Pinpoint the cell where the given text exists, returning its [X, Y] midpoint coordinate. 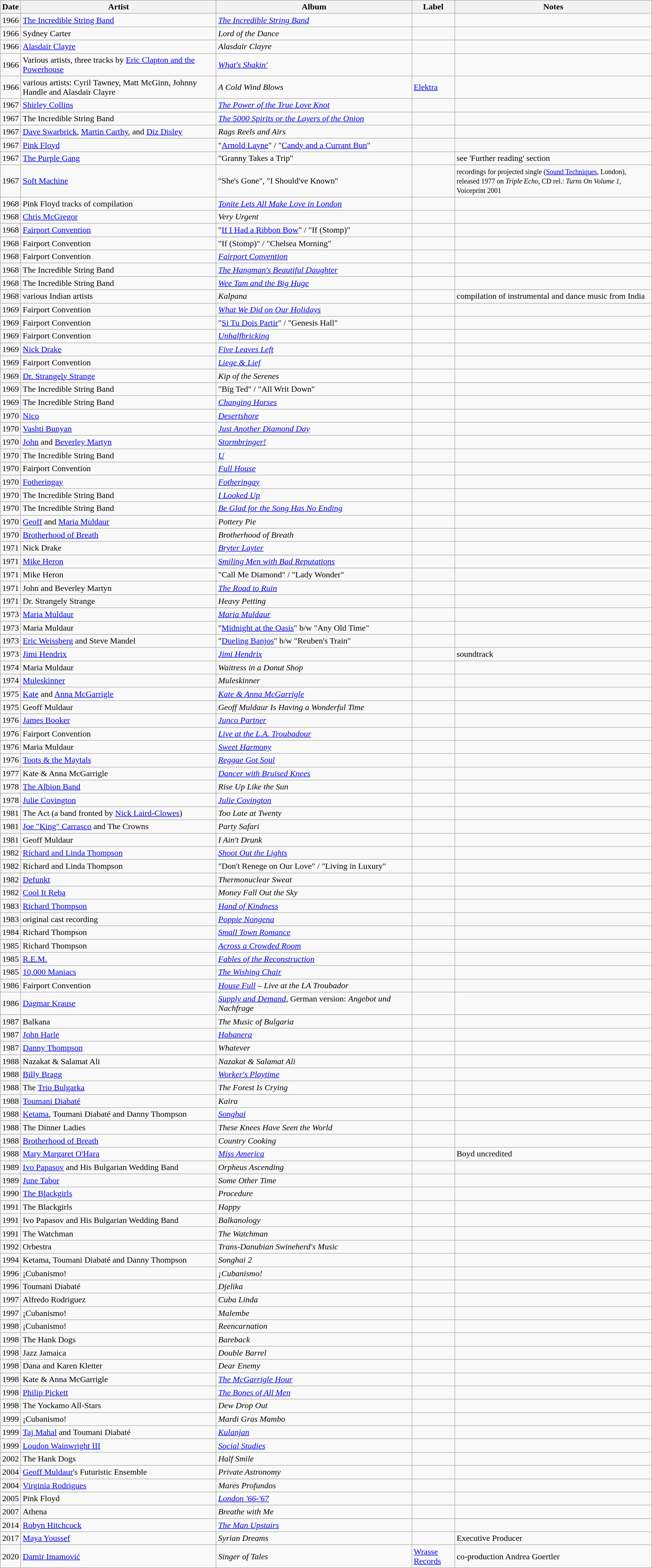
Virginia Rodrigues [118, 1485]
Social Studies [314, 1445]
The Albion Band [118, 787]
Changing Horses [314, 402]
Hand of Kindness [314, 906]
soundtrack [553, 654]
Very Urgent [314, 217]
The McGarrigle Hour [314, 1379]
Reggae Got Soul [314, 760]
Executive Producer [553, 1538]
Be Glad for the Song Has No Ending [314, 508]
Waitress in a Donut Shop [314, 668]
Geoff Muldaur Is Having a Wonderful Time [314, 707]
Money Fall Out the Sky [314, 893]
Double Barrel [314, 1353]
Party Safari [314, 826]
Boyd uncredited [553, 1154]
The Power of the True Love Knot [314, 105]
"Dueling Banjos" b/w "Reuben's Train" [314, 641]
Loudon Wainwright III [118, 1445]
The Dinner Ladies [118, 1128]
What We Did on Our Holidays [314, 310]
Sweet Harmony [314, 747]
Thermonuclear Sweat [314, 880]
1984 [10, 933]
Songhai 2 [314, 1260]
Wee Tam and the Big Huge [314, 283]
Dagmar Krause [118, 1004]
Stormbringer! [314, 442]
"If I Had a Ribbon Bow" / "If (Stomp)" [314, 230]
Kulanjan [314, 1432]
Unhalfbricking [314, 336]
U [314, 455]
The Yockamo All-Stars [118, 1406]
London '66-'67 [314, 1499]
A Cold Wind Blows [314, 87]
I Ain't Drunk [314, 840]
Jazz Jamaica [118, 1353]
Djelika [314, 1287]
Album [314, 7]
"Midnight at the Oasis" b/w "Any Old Time" [314, 628]
Rags Reels and Airs [314, 132]
Geoff and Maria Muldaur [118, 522]
2014 [10, 1525]
1977 [10, 773]
2017 [10, 1538]
"Granny Takes a Trip" [314, 158]
"Big Ted" / "All Writ Down" [314, 389]
Maya Youssef [118, 1538]
The Purple Gang [118, 158]
The Hangman's Beautiful Daughter [314, 270]
Soft Machine [118, 181]
Nico [118, 415]
2005 [10, 1499]
Smiling Men with Bad Reputations [314, 561]
see 'Further reading' section [553, 158]
Orbestra [118, 1247]
Date [10, 7]
"She's Gone", "I Should've Known" [314, 181]
Balkanology [314, 1220]
Whatever [314, 1048]
Shirley Collins [118, 105]
Dana and Karen Kletter [118, 1366]
Cool It Reba [118, 893]
Artist [118, 7]
Joe "King" Carrasco and The Crowns [118, 826]
Lord of the Dance [314, 33]
Kate and Anna McGarrigle [118, 694]
Mary Margaret O'Hara [118, 1154]
Billy Bragg [118, 1075]
Mardi Gras Mambo [314, 1419]
Mares Profundos [314, 1485]
Pink Floyd tracks of compilation [118, 204]
Balkana [118, 1021]
Miss America [314, 1154]
Label [433, 7]
Taj Mahal and Toumani Diabaté [118, 1432]
1990 [10, 1194]
The 5000 Spirits or the Layers of the Onion [314, 118]
Shoot Out the Lights [314, 853]
Kip of the Serenes [314, 376]
I Looked Up [314, 495]
Fables of the Reconstruction [314, 959]
Notes [553, 7]
"If (Stomp)" / "Chelsea Morning" [314, 243]
House Full – Live at the LA Troubador [314, 985]
Procedure [314, 1194]
Cuba Linda [314, 1300]
2020 [10, 1557]
Vashti Bunyan [118, 429]
Bareback [314, 1340]
Worker's Playtime [314, 1075]
Defunkt [118, 880]
Live at the L.A. Troubadour [314, 734]
Syrian Dreams [314, 1538]
Chris McGregor [118, 217]
"Si Tu Dois Partir" / "Genesis Hall" [314, 323]
Dave Swarbrick, Martin Carthy, and Diz Disley [118, 132]
Kalpana [314, 296]
Country Cooking [314, 1141]
Alfredo Rodriguez [118, 1300]
1992 [10, 1247]
Five Leaves Left [314, 349]
Full House [314, 469]
Philip Pickett [118, 1393]
John Harle [118, 1035]
The Wishing Chair [314, 972]
June Tabor [118, 1180]
Just Another Diamond Day [314, 429]
Heavy Petting [314, 601]
co-production Andrea Goertler [553, 1557]
James Booker [118, 720]
recordings for projected single (Sound Techniques, London), released 1977 on Triple Echo, CD rel.: Turns On Volume 1, Voiceprint 2001 [553, 181]
Kaira [314, 1101]
10,000 Maniacs [118, 972]
"Don't Renege on Our Love" / "Living in Luxury" [314, 866]
Rise Up Like the Sun [314, 787]
Small Town Romance [314, 933]
Across a Crowded Room [314, 946]
Singer of Tales [314, 1557]
What's Shakin' [314, 65]
Danny Thompson [118, 1048]
The Man Upstairs [314, 1525]
The Road to Ruin [314, 588]
Reencarnation [314, 1326]
The Forest Is Crying [314, 1088]
Junco Partner [314, 720]
Robyn Hitchcock [118, 1525]
The Act (a band fronted by Nick Laird-Clowes) [118, 813]
Poppie Nongena [314, 919]
Eric Weissberg and Steve Mandel [118, 641]
Elektra [433, 87]
"Arnold Layne" / "Candy and a Currant Bun" [314, 145]
Happy [314, 1207]
Orpheus Ascending [314, 1167]
Desertshore [314, 415]
Athena [118, 1512]
R.E.M. [118, 959]
Liege & Lief [314, 362]
original cast recording [118, 919]
Various artists, three tracks by Eric Clapton and the Powerhouse [118, 65]
The Music of Bulgaria [314, 1021]
Tonite Lets All Make Love in London [314, 204]
Pottery Pie [314, 522]
Too Late at Twenty [314, 813]
Dancer with Bruised Knees [314, 773]
Habanera [314, 1035]
Dew Drop Out [314, 1406]
Bryter Layter [314, 548]
Trans-Danubian Swineherd's Music [314, 1247]
Half Smile [314, 1459]
1994 [10, 1260]
various artists: Cyril Tawney, Matt McGinn, Johnny Handle and Alasdair Clayre [118, 87]
Sydney Carter [118, 33]
Supply and Demand, German version: Angebot und Nachfrage [314, 1004]
Songhai [314, 1114]
Malembe [314, 1313]
The Trio Bulgarka [118, 1088]
The Bones of All Men [314, 1393]
Damir Imamović [118, 1557]
2002 [10, 1459]
"Call Me Diamond" / "Lady Wonder" [314, 575]
Wrasse Records [433, 1557]
Dear Enemy [314, 1366]
Breathe with Me [314, 1512]
Some Other Time [314, 1180]
Toots & the Maytals [118, 760]
These Knees Have Seen the World [314, 1128]
various Indian artists [118, 296]
2007 [10, 1512]
compilation of instrumental and dance music from India [553, 296]
Private Astronomy [314, 1472]
Geoff Muldaur's Futuristic Ensemble [118, 1472]
